Detect which cell encompasses the target text, then output its (X, Y) center coordinate. 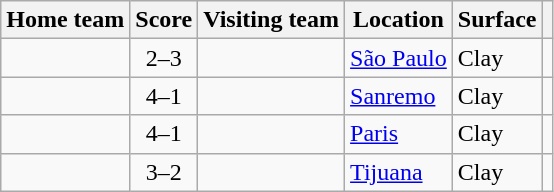
Paris (399, 134)
Sanremo (399, 96)
3–2 (164, 172)
Score (164, 20)
São Paulo (399, 58)
Home team (66, 20)
2–3 (164, 58)
Visiting team (272, 20)
Tijuana (399, 172)
Location (399, 20)
Surface (497, 20)
